Search for the cell housing the specified text and yield its (X, Y) center coordinate. 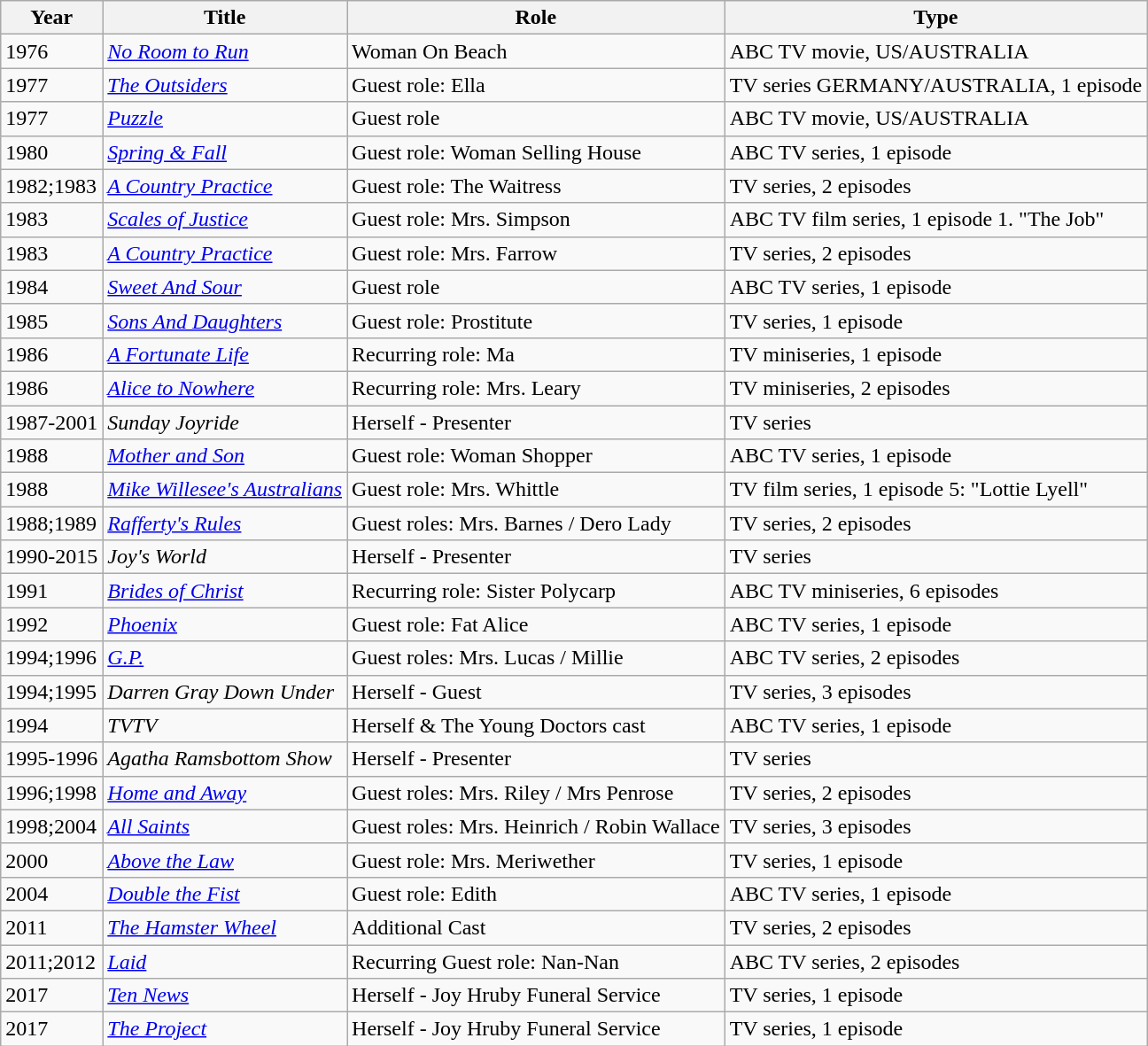
2004 (51, 894)
Guest role: Fat Alice (537, 624)
1984 (51, 287)
The Hamster Wheel (225, 927)
Sweet And Sour (225, 287)
2000 (51, 860)
All Saints (225, 826)
Herself - Guest (537, 692)
Agatha Ramsbottom Show (225, 759)
1980 (51, 152)
The Outsiders (225, 85)
Guest role: Woman Shopper (537, 456)
2011;2012 (51, 961)
Mike Willesee's Australians (225, 490)
Title (225, 18)
Recurring role: Sister Polycarp (537, 591)
1988;1989 (51, 523)
ABC TV miniseries, 6 episodes (935, 591)
No Room to Run (225, 51)
A Fortunate Life (225, 354)
Laid (225, 961)
Mother and Son (225, 456)
TV film series, 1 episode 5: "Lottie Lyell" (935, 490)
Additional Cast (537, 927)
1994;1996 (51, 658)
Guest role: Mrs. Whittle (537, 490)
Guest role: The Waitress (537, 186)
Home and Away (225, 793)
Scales of Justice (225, 220)
Type (935, 18)
Guest role: Mrs. Farrow (537, 253)
1982;1983 (51, 186)
Above the Law (225, 860)
The Project (225, 1029)
1996;1998 (51, 793)
Sunday Joyride (225, 422)
Darren Gray Down Under (225, 692)
2011 (51, 927)
Rafferty's Rules (225, 523)
1985 (51, 321)
Recurring role: Ma (537, 354)
Recurring role: Mrs. Leary (537, 388)
ABC TV film series, 1 episode 1. "The Job" (935, 220)
Alice to Nowhere (225, 388)
Double the Fist (225, 894)
Spring & Fall (225, 152)
Guest role: Mrs. Simpson (537, 220)
Guest role: Woman Selling House (537, 152)
1991 (51, 591)
1976 (51, 51)
Guest roles: Mrs. Barnes / Dero Lady (537, 523)
Guest role: Prostitute (537, 321)
Joy's World (225, 557)
Guest roles: Mrs. Riley / Mrs Penrose (537, 793)
1987-2001 (51, 422)
Puzzle (225, 119)
G.P. (225, 658)
TV miniseries, 1 episode (935, 354)
1990-2015 (51, 557)
1995-1996 (51, 759)
1998;2004 (51, 826)
Guest role: Edith (537, 894)
Guest roles: Mrs. Heinrich / Robin Wallace (537, 826)
Role (537, 18)
Ten News (225, 996)
Guest roles: Mrs. Lucas / Millie (537, 658)
Woman On Beach (537, 51)
TVTV (225, 725)
Guest role: Ella (537, 85)
TV miniseries, 2 episodes (935, 388)
Herself & The Young Doctors cast (537, 725)
Phoenix (225, 624)
Brides of Christ (225, 591)
1994;1995 (51, 692)
1994 (51, 725)
Sons And Daughters (225, 321)
Year (51, 18)
Recurring Guest role: Nan-Nan (537, 961)
1992 (51, 624)
TV series GERMANY/AUSTRALIA, 1 episode (935, 85)
Guest role: Mrs. Meriwether (537, 860)
